Detect which cell encompasses the target text, then output its (x, y) center coordinate. 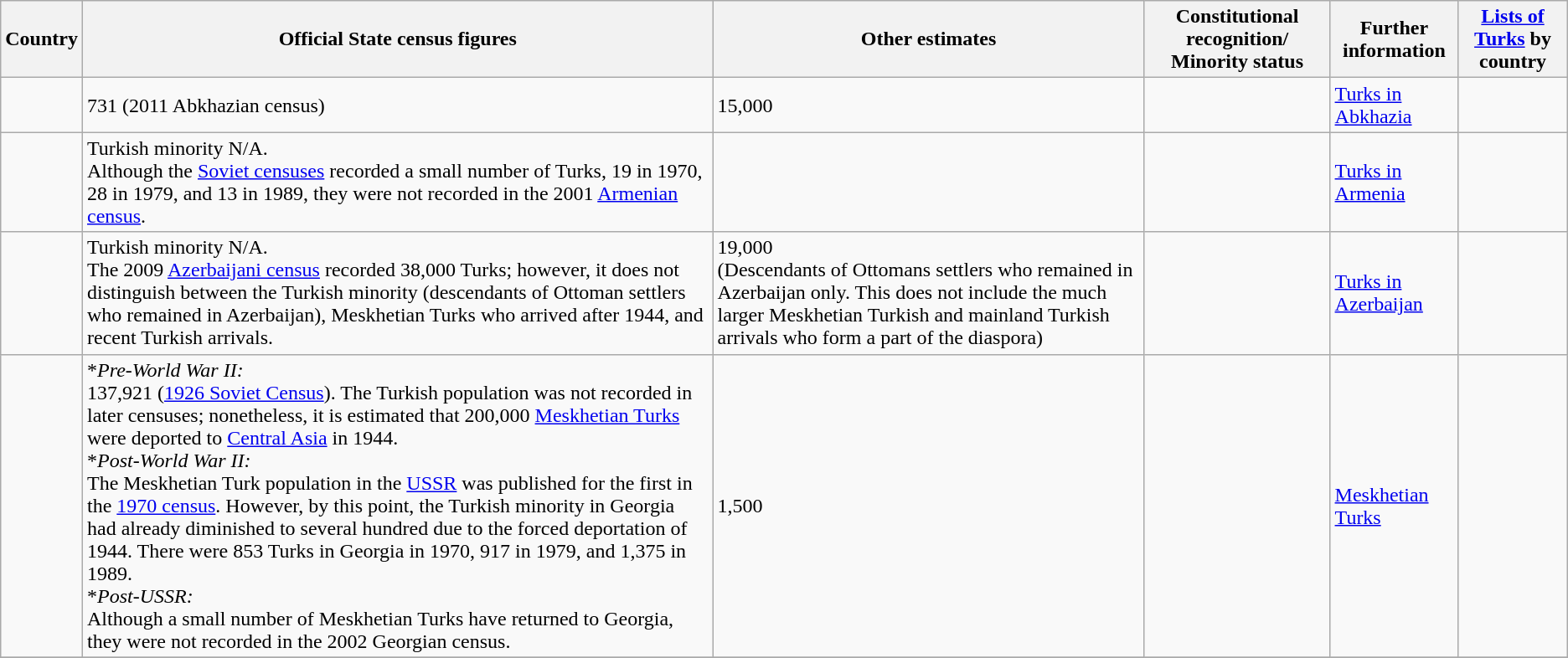
Official State census figures (397, 39)
Turks in Azerbaijan (1394, 293)
Lists of Turks by country (1513, 39)
731 (2011 Abkhazian census) (397, 105)
1,500 (928, 506)
Turks in Armenia (1394, 182)
Constitutional recognition/ Minority status (1237, 39)
Meskhetian Turks (1394, 506)
15,000 (928, 105)
Further information (1394, 39)
Turks in Abkhazia (1394, 105)
Other estimates (928, 39)
Country (42, 39)
